Detect which cell encompasses the target text, then output its (X, Y) center coordinate. 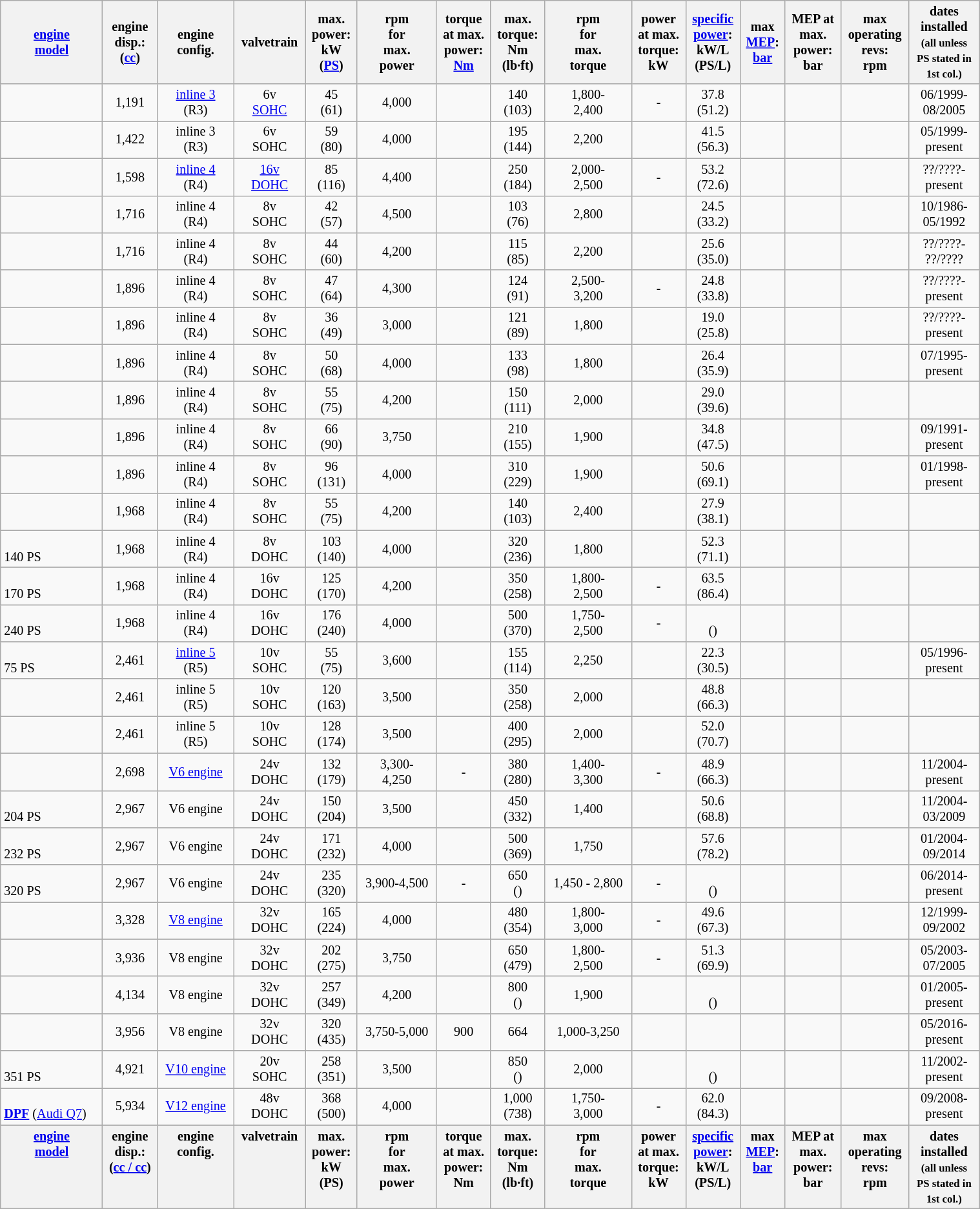
05/2003-07/2005 (944, 958)
52.0(70.7) (713, 735)
2,800 (588, 214)
enginedisp.:(cc / cc) (130, 1167)
3,000 (396, 326)
140 PS (52, 550)
171(232) (331, 847)
V10 engine (196, 1069)
34.8(47.5) (713, 438)
20vSOHC (270, 1069)
50.6(69.1) (713, 475)
150(111) (518, 400)
1,000-3,250 (588, 1033)
85(116) (331, 178)
42(57) (331, 214)
320(236) (518, 550)
320 PS (52, 884)
09/1991-present (944, 438)
66(90) (331, 438)
258(351) (331, 1069)
125(170) (331, 586)
124(91) (518, 289)
49.6(67.3) (713, 921)
48.9(66.3) (713, 772)
48.8(66.3) (713, 698)
210(155) (518, 438)
52.3(71.1) (713, 550)
235(320) (331, 884)
26.4(35.9) (713, 364)
09/2008-present (944, 1107)
25.6(35.0) (713, 252)
3,750-5,000 (396, 1033)
320(435) (331, 1033)
3,956 (130, 1033)
250(184) (518, 178)
8vDOHC (270, 550)
500(370) (518, 624)
115(85) (518, 252)
480(354) (518, 921)
4,134 (130, 995)
2,698 (130, 772)
63.5(86.4) (713, 586)
1,800-2,400 (588, 103)
12/1999-09/2002 (944, 921)
96(131) (331, 475)
450(332) (518, 809)
47(64) (331, 289)
204 PS (52, 809)
650(479) (518, 958)
400(295) (518, 735)
380(280) (518, 772)
37.8(51.2) (713, 103)
2,250 (588, 661)
4,300 (396, 289)
07/1995-present (944, 364)
11/2004-03/2009 (944, 809)
75 PS (52, 661)
29.0(39.6) (713, 400)
155(114) (518, 661)
19.0(25.8) (713, 326)
500(369) (518, 847)
50.6(68.8) (713, 809)
176(240) (331, 624)
05/1996-present (944, 661)
103(76) (518, 214)
4,400 (396, 178)
45(61) (331, 103)
enginedisp.:(cc) (130, 43)
368(500) (331, 1107)
132(179) (331, 772)
DPF (Audi Q7) (52, 1107)
22.3(30.5) (713, 661)
27.9(38.1) (713, 512)
05/2016-present (944, 1033)
24.5(33.2) (713, 214)
800() (518, 995)
128(174) (331, 735)
257(349) (331, 995)
01/1998-present (944, 475)
170 PS (52, 586)
4,500 (396, 214)
133(98) (518, 364)
232 PS (52, 847)
53.2(72.6) (713, 178)
4,921 (130, 1069)
10/1986-05/1992 (944, 214)
1,400-3,300 (588, 772)
V12 engine (196, 1107)
1,191 (130, 103)
121(89) (518, 326)
120(163) (331, 698)
103(140) (331, 550)
48vDOHC (270, 1107)
900 (464, 1033)
3,900-4,500 (396, 884)
1,598 (130, 178)
59(80) (331, 140)
06/1999-08/2005 (944, 103)
650() (518, 884)
01/2005-present (944, 995)
11/2004-present (944, 772)
62.0(84.3) (713, 1107)
57.6(78.2) (713, 847)
195(144) (518, 140)
165(224) (331, 921)
2,400 (588, 512)
05/1999-present (944, 140)
2,500-3,200 (588, 289)
44(60) (331, 252)
1,750-3,000 (588, 1107)
150(204) (331, 809)
3,300-4,250 (396, 772)
240 PS (52, 624)
1,000(738) (518, 1107)
3,328 (130, 921)
5,934 (130, 1107)
1,750 (588, 847)
351 PS (52, 1069)
50(68) (331, 364)
11/2002-present (944, 1069)
01/2004-09/2014 (944, 847)
3,936 (130, 958)
310(229) (518, 475)
1,750-2,500 (588, 624)
24.8(33.8) (713, 289)
850() (518, 1069)
1,800-3,000 (588, 921)
??/????-??/???? (944, 252)
1,400 (588, 809)
41.5(56.3) (713, 140)
3,600 (396, 661)
1,450 - 2,800 (588, 884)
51.3(69.9) (713, 958)
36(49) (331, 326)
06/2014-present (944, 884)
2,000-2,500 (588, 178)
202(275) (331, 958)
664 (518, 1033)
1,422 (130, 140)
